Locate the cell with the specified text and output its [X, Y] center coordinate. 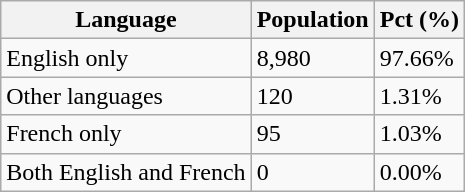
1.03% [419, 134]
120 [312, 96]
Both English and French [126, 172]
Language [126, 20]
Other languages [126, 96]
Population [312, 20]
Pct (%) [419, 20]
1.31% [419, 96]
0.00% [419, 172]
97.66% [419, 58]
0 [312, 172]
95 [312, 134]
8,980 [312, 58]
French only [126, 134]
English only [126, 58]
